Locate the cell with the specified text and output its [X, Y] center coordinate. 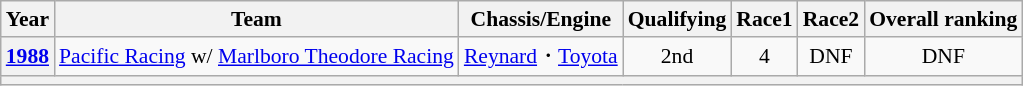
Race2 [831, 19]
Pacific Racing w/ Marlboro Theodore Racing [256, 56]
Year [28, 19]
4 [764, 56]
Overall ranking [943, 19]
2nd [677, 56]
Race1 [764, 19]
Chassis/Engine [541, 19]
Team [256, 19]
Qualifying [677, 19]
1988 [28, 56]
Reynard・Toyota [541, 56]
